Scan for the cell matching the given text and deliver its [x, y] coordinate at center. 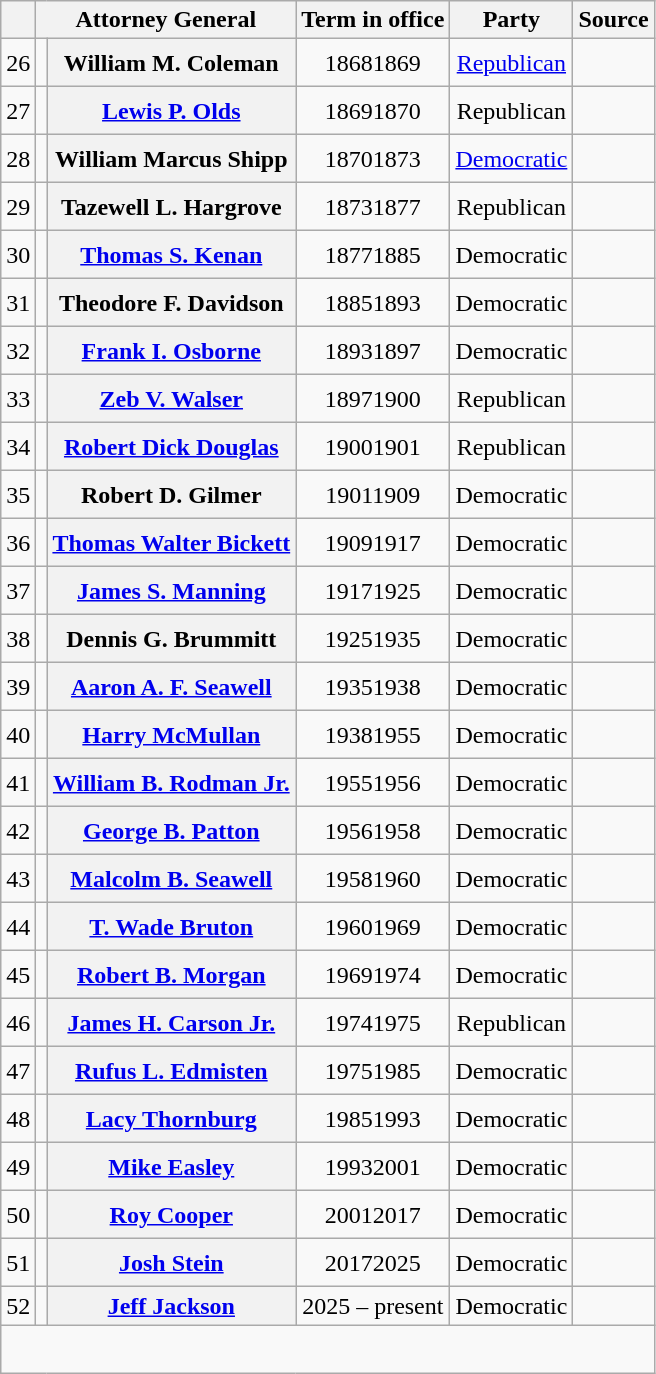
Aaron A. F. Seawell [172, 687]
Robert D. Gilmer [172, 495]
Theodore F. Davidson [172, 303]
Term in office [373, 20]
William B. Rodman Jr. [172, 783]
18931897 [373, 351]
Malcolm B. Seawell [172, 879]
Lewis P. Olds [172, 111]
19601969 [373, 927]
20012017 [373, 1215]
47 [18, 1071]
19251935 [373, 639]
39 [18, 687]
Harry McMullan [172, 735]
Dennis G. Brummitt [172, 639]
19751985 [373, 1071]
49 [18, 1167]
31 [18, 303]
19741975 [373, 1023]
18731877 [373, 207]
19171925 [373, 591]
Lacy Thornburg [172, 1119]
51 [18, 1263]
50 [18, 1215]
Source [614, 20]
George B. Patton [172, 831]
30 [18, 255]
19851993 [373, 1119]
19561958 [373, 831]
19551956 [373, 783]
29 [18, 207]
18691870 [373, 111]
William M. Coleman [172, 63]
19932001 [373, 1167]
19091917 [373, 543]
Jeff Jackson [172, 1306]
James H. Carson Jr. [172, 1023]
Rufus L. Edmisten [172, 1071]
20172025 [373, 1263]
Robert B. Morgan [172, 975]
52 [18, 1306]
Robert Dick Douglas [172, 447]
43 [18, 879]
18701873 [373, 159]
42 [18, 831]
38 [18, 639]
James S. Manning [172, 591]
Roy Cooper [172, 1215]
19581960 [373, 879]
19691974 [373, 975]
Mike Easley [172, 1167]
34 [18, 447]
41 [18, 783]
Tazewell L. Hargrove [172, 207]
36 [18, 543]
27 [18, 111]
T. Wade Bruton [172, 927]
32 [18, 351]
44 [18, 927]
Frank I. Osborne [172, 351]
19351938 [373, 687]
Thomas Walter Bickett [172, 543]
Thomas S. Kenan [172, 255]
Zeb V. Walser [172, 399]
Party [512, 20]
26 [18, 63]
48 [18, 1119]
18771885 [373, 255]
45 [18, 975]
40 [18, 735]
Attorney General [166, 20]
37 [18, 591]
19381955 [373, 735]
18681869 [373, 63]
46 [18, 1023]
18971900 [373, 399]
Josh Stein [172, 1263]
35 [18, 495]
2025 – present [373, 1306]
33 [18, 399]
William Marcus Shipp [172, 159]
19011909 [373, 495]
18851893 [373, 303]
19001901 [373, 447]
28 [18, 159]
